Detect which cell encompasses the target text, then output its [X, Y] center coordinate. 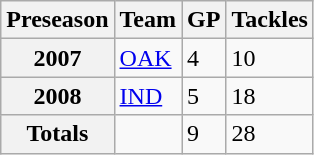
18 [270, 96]
OAK [148, 58]
2007 [58, 58]
Team [148, 20]
Totals [58, 134]
5 [204, 96]
9 [204, 134]
10 [270, 58]
28 [270, 134]
GP [204, 20]
4 [204, 58]
Preseason [58, 20]
Tackles [270, 20]
2008 [58, 96]
IND [148, 96]
